Identify which cell holds the provided text, then report its [X, Y] central coordinate. 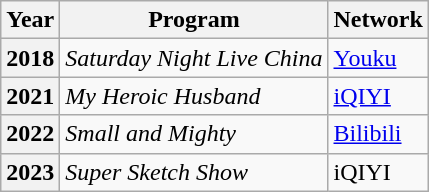
2023 [30, 172]
Program [194, 20]
2021 [30, 96]
Youku [378, 58]
Bilibili [378, 134]
Super Sketch Show [194, 172]
2018 [30, 58]
Network [378, 20]
Year [30, 20]
Small and Mighty [194, 134]
My Heroic Husband [194, 96]
2022 [30, 134]
Saturday Night Live China [194, 58]
